Determine the (X, Y) coordinate at the center of the cell enclosing the given text.  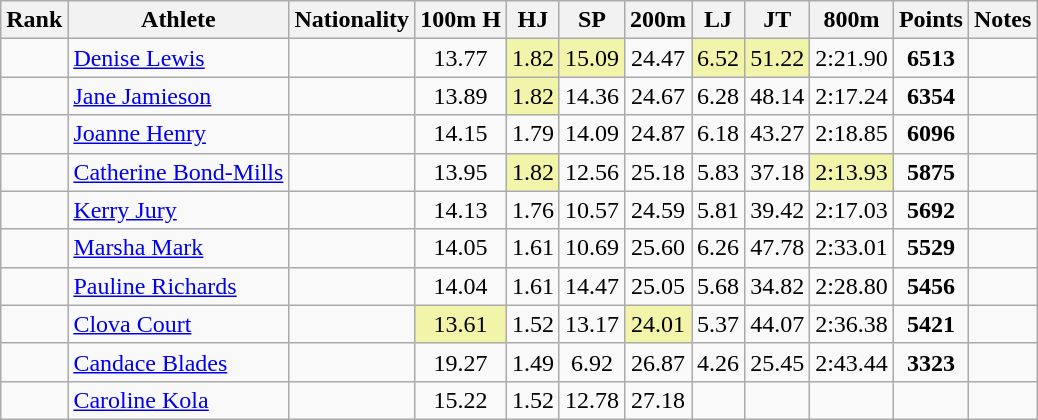
24.01 (658, 324)
26.87 (658, 362)
13.17 (592, 324)
1.76 (532, 210)
14.05 (461, 248)
2:28.80 (852, 286)
Clova Court (178, 324)
2:33.01 (852, 248)
14.09 (592, 134)
15.22 (461, 400)
47.78 (778, 248)
44.07 (778, 324)
39.42 (778, 210)
JT (778, 20)
15.09 (592, 58)
2:36.38 (852, 324)
5.83 (718, 172)
24.67 (658, 96)
5692 (930, 210)
6096 (930, 134)
5.68 (718, 286)
2:17.24 (852, 96)
Notes (1002, 20)
6.18 (718, 134)
1.79 (532, 134)
1.49 (532, 362)
24.59 (658, 210)
Caroline Kola (178, 400)
14.13 (461, 210)
13.77 (461, 58)
24.47 (658, 58)
6513 (930, 58)
14.36 (592, 96)
13.89 (461, 96)
2:18.85 (852, 134)
800m (852, 20)
3323 (930, 362)
12.78 (592, 400)
Athlete (178, 20)
27.18 (658, 400)
200m (658, 20)
34.82 (778, 286)
2:43.44 (852, 362)
Jane Jamieson (178, 96)
25.18 (658, 172)
Points (930, 20)
6.28 (718, 96)
2:13.93 (852, 172)
51.22 (778, 58)
14.15 (461, 134)
Marsha Mark (178, 248)
6.92 (592, 362)
Rank (34, 20)
25.60 (658, 248)
13.61 (461, 324)
Denise Lewis (178, 58)
5.81 (718, 210)
10.69 (592, 248)
Joanne Henry (178, 134)
5456 (930, 286)
LJ (718, 20)
2:17.03 (852, 210)
5421 (930, 324)
Pauline Richards (178, 286)
5.37 (718, 324)
14.47 (592, 286)
6354 (930, 96)
14.04 (461, 286)
2:21.90 (852, 58)
SP (592, 20)
25.05 (658, 286)
43.27 (778, 134)
48.14 (778, 96)
10.57 (592, 210)
24.87 (658, 134)
4.26 (718, 362)
25.45 (778, 362)
5875 (930, 172)
12.56 (592, 172)
HJ (532, 20)
Kerry Jury (178, 210)
13.95 (461, 172)
Nationality (352, 20)
Candace Blades (178, 362)
5529 (930, 248)
19.27 (461, 362)
100m H (461, 20)
6.52 (718, 58)
6.26 (718, 248)
37.18 (778, 172)
Catherine Bond-Mills (178, 172)
